Locate the cell with the specified text and output its (X, Y) center coordinate. 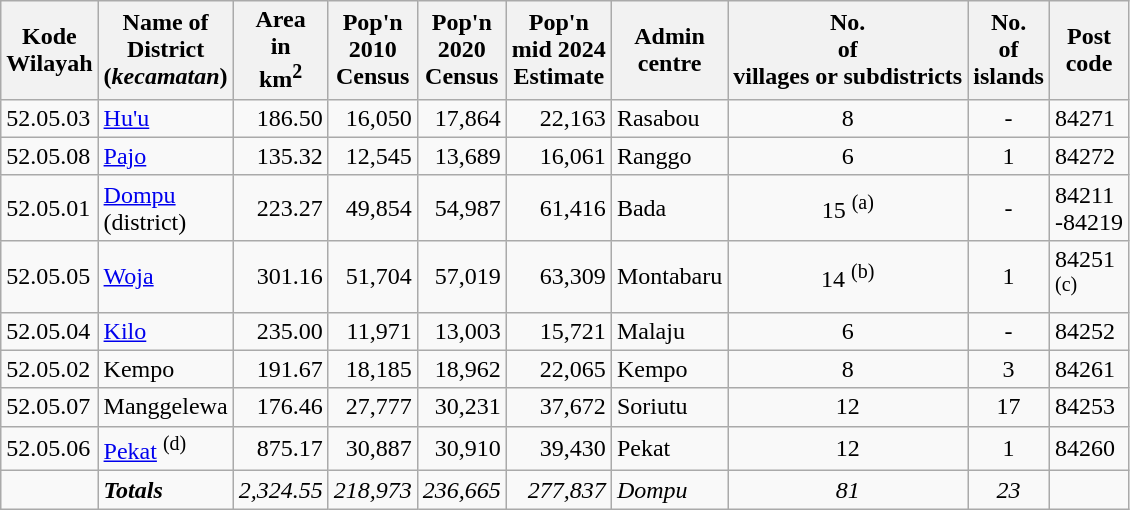
2,324.55 (280, 490)
84271 (1088, 118)
27,777 (372, 407)
52.05.04 (50, 331)
14 (b) (848, 276)
17,864 (462, 118)
84252 (1088, 331)
Soriutu (669, 407)
18,185 (372, 369)
Ranggo (669, 156)
15,721 (558, 331)
51,704 (372, 276)
235.00 (280, 331)
Dompu (district) (166, 208)
16,050 (372, 118)
30,910 (462, 448)
54,987 (462, 208)
Malaju (669, 331)
52.05.07 (50, 407)
Kode Wilayah (50, 50)
277,837 (558, 490)
135.32 (280, 156)
Pekat (d) (166, 448)
Hu'u (166, 118)
Pop'n mid 2024Estimate (558, 50)
30,231 (462, 407)
84272 (1088, 156)
301.16 (280, 276)
Pajo (166, 156)
Area in km2 (280, 50)
Montabaru (669, 276)
15 (a) (848, 208)
No.ofislands (1009, 50)
52.05.06 (50, 448)
Bada (669, 208)
17 (1009, 407)
22,065 (558, 369)
52.05.01 (50, 208)
Totals (166, 490)
63,309 (558, 276)
84253 (1088, 407)
18,962 (462, 369)
Pop'n 2020Census (462, 50)
Pop'n 2010Census (372, 50)
Manggelewa (166, 407)
3 (1009, 369)
13,689 (462, 156)
22,163 (558, 118)
84261 (1088, 369)
Dompu (669, 490)
52.05.03 (50, 118)
Admin centre (669, 50)
186.50 (280, 118)
11,971 (372, 331)
23 (1009, 490)
49,854 (372, 208)
176.46 (280, 407)
223.27 (280, 208)
Rasabou (669, 118)
52.05.08 (50, 156)
52.05.05 (50, 276)
218,973 (372, 490)
52.05.02 (50, 369)
13,003 (462, 331)
57,019 (462, 276)
30,887 (372, 448)
81 (848, 490)
Name ofDistrict (kecamatan) (166, 50)
39,430 (558, 448)
236,665 (462, 490)
84211-84219 (1088, 208)
Woja (166, 276)
Kilo (166, 331)
12,545 (372, 156)
61,416 (558, 208)
Postcode (1088, 50)
191.67 (280, 369)
16,061 (558, 156)
37,672 (558, 407)
875.17 (280, 448)
84260 (1088, 448)
No. ofvillages or subdistricts (848, 50)
84251 (c) (1088, 276)
Pekat (669, 448)
